Determine the (X, Y) coordinate at the center of the cell enclosing the given text.  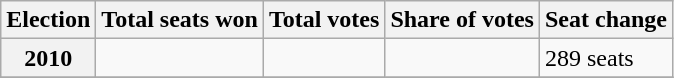
289 seats (606, 58)
Total seats won (180, 20)
Total votes (324, 20)
Share of votes (462, 20)
2010 (48, 58)
Seat change (606, 20)
Election (48, 20)
